Identify which cell holds the provided text, then report its [X, Y] central coordinate. 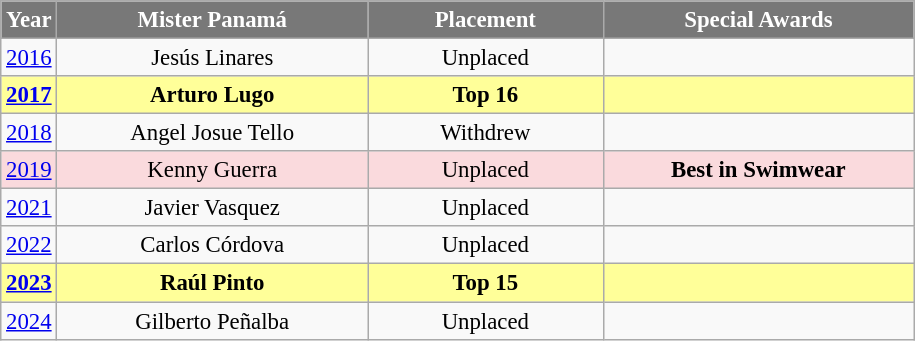
Arturo Lugo [212, 95]
2019 [29, 170]
2024 [29, 321]
Mister Panamá [212, 20]
Gilberto Peñalba [212, 321]
Jesús Linares [212, 58]
2021 [29, 208]
Raúl Pinto [212, 283]
Placement [486, 20]
Kenny Guerra [212, 170]
2022 [29, 245]
Carlos Córdova [212, 245]
2017 [29, 95]
2016 [29, 58]
2018 [29, 133]
Angel Josue Tello [212, 133]
Best in Swimwear [758, 170]
Top 16 [486, 95]
Special Awards [758, 20]
Year [29, 20]
Javier Vasquez [212, 208]
Top 15 [486, 283]
Withdrew [486, 133]
2023 [29, 283]
